Return the [X, Y] coordinate for the center point of the cell that contains the specified text.  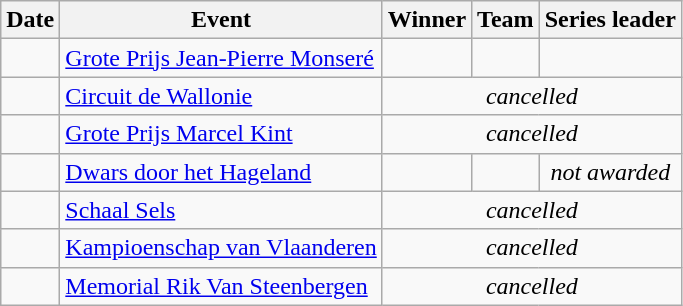
Event [221, 20]
Winner [426, 20]
Series leader [610, 20]
Dwars door het Hageland [221, 172]
Date [30, 20]
Memorial Rik Van Steenbergen [221, 286]
Grote Prijs Jean-Pierre Monseré [221, 58]
Schaal Sels [221, 210]
Kampioenschap van Vlaanderen [221, 248]
Circuit de Wallonie [221, 96]
not awarded [610, 172]
Team [506, 20]
Grote Prijs Marcel Kint [221, 134]
